Search for the cell housing the specified text and yield its [X, Y] center coordinate. 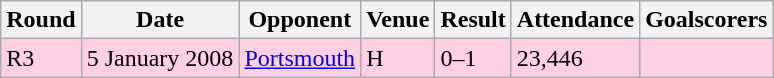
Venue [398, 20]
0–1 [473, 58]
Goalscorers [706, 20]
H [398, 58]
Result [473, 20]
Date [160, 20]
R3 [41, 58]
Opponent [300, 20]
Round [41, 20]
5 January 2008 [160, 58]
23,446 [575, 58]
Portsmouth [300, 58]
Attendance [575, 20]
